Output the [x, y] coordinate of the center of the cell containing the given text.  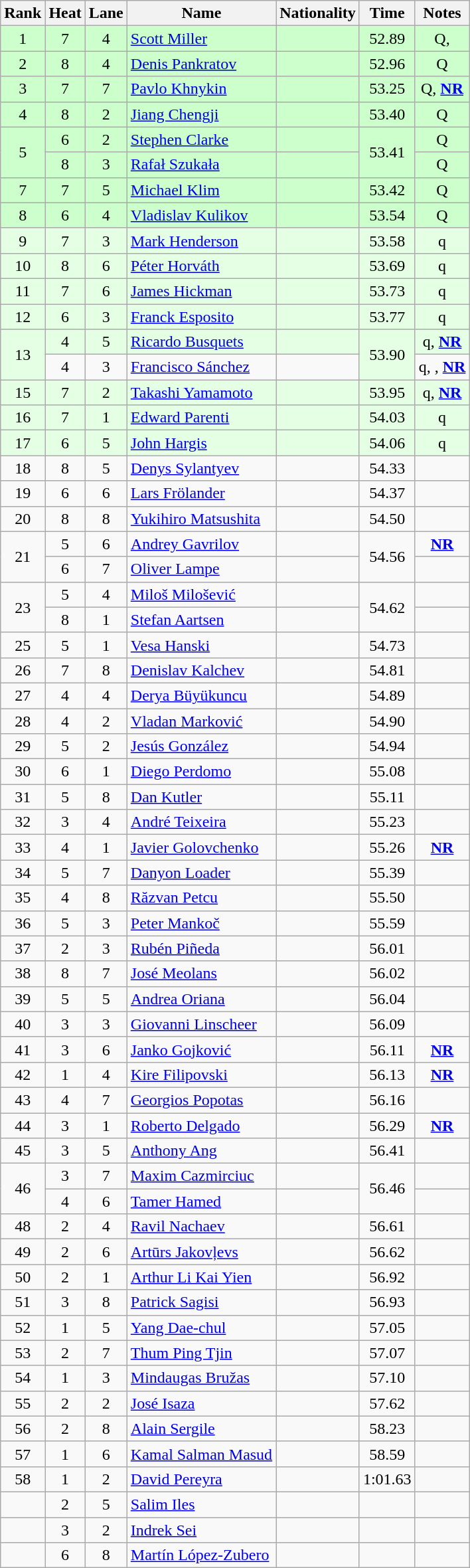
26 [23, 670]
10 [23, 266]
Rubén Piñeda [201, 948]
Thum Ping Tjin [201, 1353]
Andrey Gavrilov [201, 544]
55.39 [387, 873]
43 [23, 1100]
José Meolans [201, 974]
15 [23, 392]
Lars Frölander [201, 493]
42 [23, 1075]
55.26 [387, 847]
54.73 [387, 645]
56.46 [387, 1189]
56 [23, 1429]
Ricardo Busquets [201, 342]
56.16 [387, 1100]
Răzvan Petcu [201, 898]
Diego Perdomo [201, 772]
39 [23, 999]
Martín López-Zubero [201, 1555]
Takashi Yamamoto [201, 392]
Nationality [318, 13]
55.50 [387, 898]
53.54 [387, 215]
Denislav Kalchev [201, 670]
Andrea Oriana [201, 999]
Vesa Hanski [201, 645]
Alain Sergile [201, 1429]
Michael Klim [201, 190]
57.07 [387, 1353]
Rank [23, 13]
56.02 [387, 974]
46 [23, 1189]
11 [23, 291]
56.62 [387, 1252]
54.89 [387, 695]
Javier Golovchenko [201, 847]
29 [23, 746]
Rafał Szukała [201, 165]
56.61 [387, 1227]
41 [23, 1049]
44 [23, 1126]
56.29 [387, 1126]
Denys Sylantyev [201, 468]
53.41 [387, 152]
Denis Pankratov [201, 64]
54.62 [387, 607]
John Hargis [201, 443]
Lane [106, 13]
56.92 [387, 1277]
Heat [65, 13]
Franck Esposito [201, 317]
20 [23, 519]
12 [23, 317]
53.77 [387, 317]
1:01.63 [387, 1479]
58.59 [387, 1454]
55.08 [387, 772]
56.41 [387, 1151]
53.69 [387, 266]
Scott Miller [201, 39]
Vladislav Kulikov [201, 215]
Indrek Sei [201, 1529]
54.50 [387, 519]
49 [23, 1252]
Name [201, 13]
28 [23, 721]
53.42 [387, 190]
32 [23, 822]
23 [23, 607]
Pavlo Khnykin [201, 89]
André Teixeira [201, 822]
38 [23, 974]
Time [387, 13]
55.59 [387, 923]
31 [23, 797]
40 [23, 1024]
Stephen Clarke [201, 139]
33 [23, 847]
Q, NR [442, 89]
54.33 [387, 468]
José Isaza [201, 1403]
36 [23, 923]
52.89 [387, 39]
56.01 [387, 948]
Georgios Popotas [201, 1100]
9 [23, 240]
27 [23, 695]
19 [23, 493]
50 [23, 1277]
Dan Kutler [201, 797]
Edward Parenti [201, 418]
Salim Iles [201, 1504]
37 [23, 948]
Kamal Salman Masud [201, 1454]
56.09 [387, 1024]
53.95 [387, 392]
Jiang Chengji [201, 114]
53.73 [387, 291]
Maxim Cazmirciuc [201, 1176]
34 [23, 873]
56.04 [387, 999]
21 [23, 557]
54.90 [387, 721]
Jesús González [201, 746]
54.03 [387, 418]
Peter Mankoč [201, 923]
Yukihiro Matsushita [201, 519]
Notes [442, 13]
53.58 [387, 240]
Q, [442, 39]
Giovanni Linscheer [201, 1024]
51 [23, 1302]
q, , NR [442, 367]
35 [23, 898]
16 [23, 418]
Kire Filipovski [201, 1075]
Francisco Sánchez [201, 367]
Yang Dae-chul [201, 1328]
56.93 [387, 1302]
Patrick Sagisi [201, 1302]
James Hickman [201, 291]
55.11 [387, 797]
Péter Horváth [201, 266]
57.62 [387, 1403]
Janko Gojković [201, 1049]
30 [23, 772]
Oliver Lampe [201, 569]
Stefan Aartsen [201, 620]
17 [23, 443]
54 [23, 1378]
Roberto Delgado [201, 1126]
57.10 [387, 1378]
Mark Henderson [201, 240]
Danyon Loader [201, 873]
53.90 [387, 355]
57 [23, 1454]
45 [23, 1151]
58.23 [387, 1429]
54.56 [387, 557]
Vladan Marković [201, 721]
Miloš Milošević [201, 594]
52 [23, 1328]
56.13 [387, 1075]
Arthur Li Kai Yien [201, 1277]
25 [23, 645]
53.40 [387, 114]
Ravil Nachaev [201, 1227]
53.25 [387, 89]
54.94 [387, 746]
54.06 [387, 443]
58 [23, 1479]
Derya Büyükuncu [201, 695]
52.96 [387, 64]
18 [23, 468]
Mindaugas Bružas [201, 1378]
David Pereyra [201, 1479]
Artūrs Jakovļevs [201, 1252]
48 [23, 1227]
Anthony Ang [201, 1151]
53 [23, 1353]
57.05 [387, 1328]
55.23 [387, 822]
13 [23, 355]
56.11 [387, 1049]
54.81 [387, 670]
55 [23, 1403]
54.37 [387, 493]
Tamer Hamed [201, 1201]
